Identify which cell holds the provided text, then report its (X, Y) central coordinate. 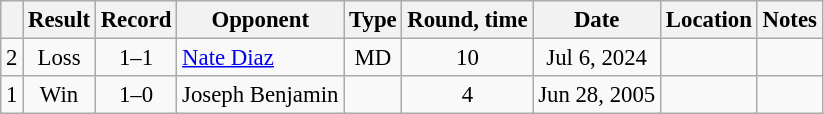
1–0 (136, 95)
Loss (60, 58)
10 (468, 58)
Win (60, 95)
Location (710, 20)
Joseph Benjamin (260, 95)
Result (60, 20)
Jul 6, 2024 (597, 58)
1 (12, 95)
Type (373, 20)
Jun 28, 2005 (597, 95)
2 (12, 58)
4 (468, 95)
MD (373, 58)
Round, time (468, 20)
Notes (790, 20)
Date (597, 20)
Record (136, 20)
1–1 (136, 58)
Nate Diaz (260, 58)
Opponent (260, 20)
